Determine the (X, Y) coordinate at the center of the cell enclosing the given text.  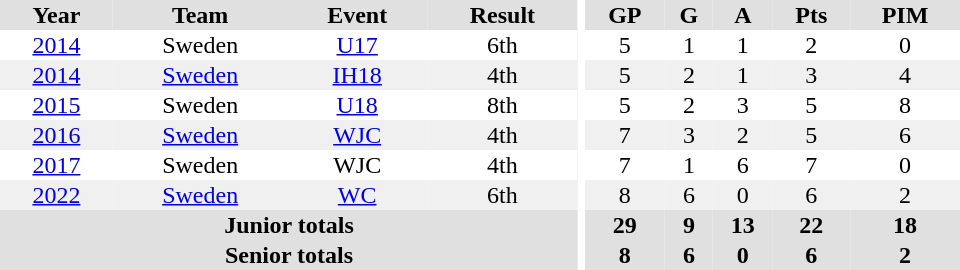
Senior totals (289, 255)
18 (905, 225)
2017 (56, 165)
4 (905, 75)
A (743, 15)
PIM (905, 15)
U18 (358, 105)
Result (502, 15)
Year (56, 15)
Pts (812, 15)
13 (743, 225)
U17 (358, 45)
8th (502, 105)
29 (625, 225)
Junior totals (289, 225)
22 (812, 225)
G (689, 15)
WC (358, 195)
GP (625, 15)
Team (200, 15)
2015 (56, 105)
Event (358, 15)
2016 (56, 135)
IH18 (358, 75)
9 (689, 225)
2022 (56, 195)
